Return the [x, y] coordinate for the center point of the cell that contains the specified text.  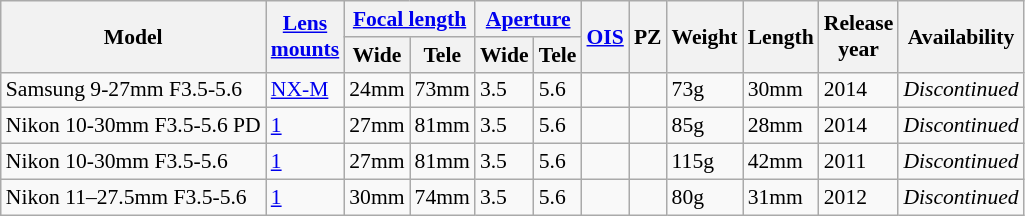
Aperture [528, 19]
Samsung 9-27mm F3.5-5.6 [134, 90]
Nikon 10-30mm F3.5-5.6 PD [134, 126]
Nikon 11–27.5mm F3.5-5.6 [134, 197]
85g [705, 126]
Weight [705, 36]
73g [705, 90]
Length [781, 36]
Lensmounts [306, 36]
115g [705, 162]
OIS [604, 36]
Releaseyear [859, 36]
42mm [781, 162]
28mm [781, 126]
24mm [376, 90]
Availability [960, 36]
PZ [648, 36]
NX-M [306, 90]
2011 [859, 162]
Model [134, 36]
2012 [859, 197]
74mm [442, 197]
73mm [442, 90]
80g [705, 197]
Nikon 10-30mm F3.5-5.6 [134, 162]
Focal length [410, 19]
31mm [781, 197]
